Extract the (x, y) coordinate from the center of the cell holding the provided text.  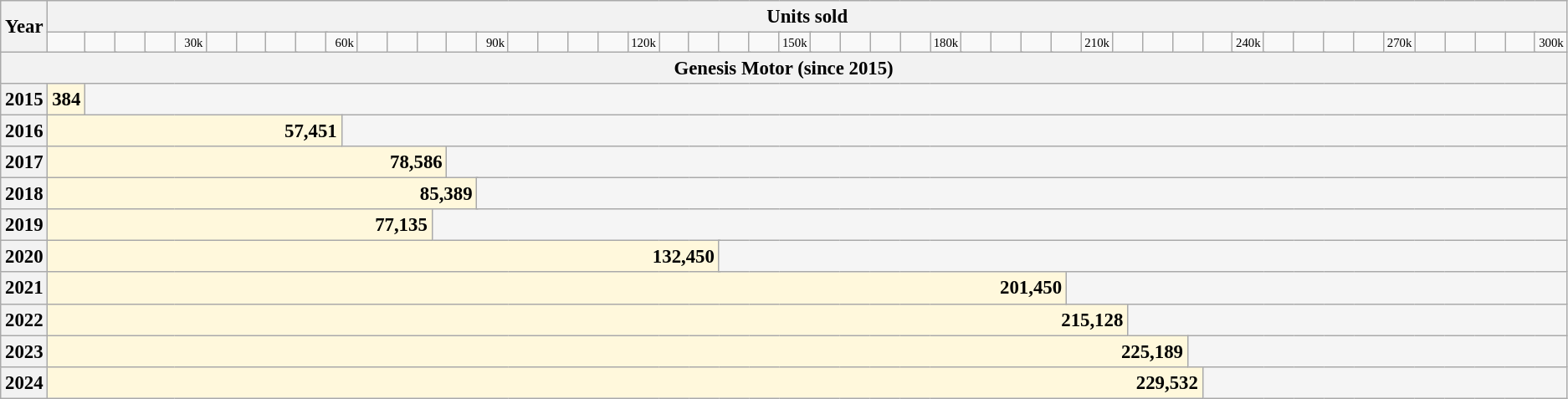
132,450 (383, 257)
Year (24, 27)
2019 (24, 225)
60k (341, 43)
150k (795, 43)
300k (1550, 43)
2016 (24, 131)
180k (945, 43)
57,451 (194, 131)
2021 (24, 289)
215,128 (587, 320)
240k (1248, 43)
2024 (24, 382)
30k (191, 43)
2023 (24, 351)
2018 (24, 194)
Genesis Motor (since 2015) (784, 68)
77,135 (239, 225)
201,450 (557, 289)
2017 (24, 162)
120k (643, 43)
384 (67, 100)
2015 (24, 100)
210k (1096, 43)
2022 (24, 320)
90k (492, 43)
270k (1399, 43)
225,189 (617, 351)
78,586 (248, 162)
2020 (24, 257)
85,389 (263, 194)
Units sold (807, 17)
229,532 (625, 382)
